Extract the [X, Y] coordinate from the center of the cell holding the provided text.  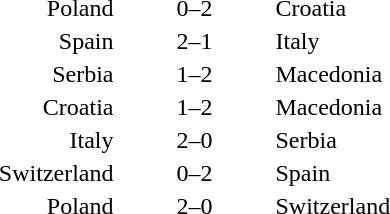
2–1 [194, 41]
2–0 [194, 140]
0–2 [194, 173]
